Locate the cell with the specified text and output its (x, y) center coordinate. 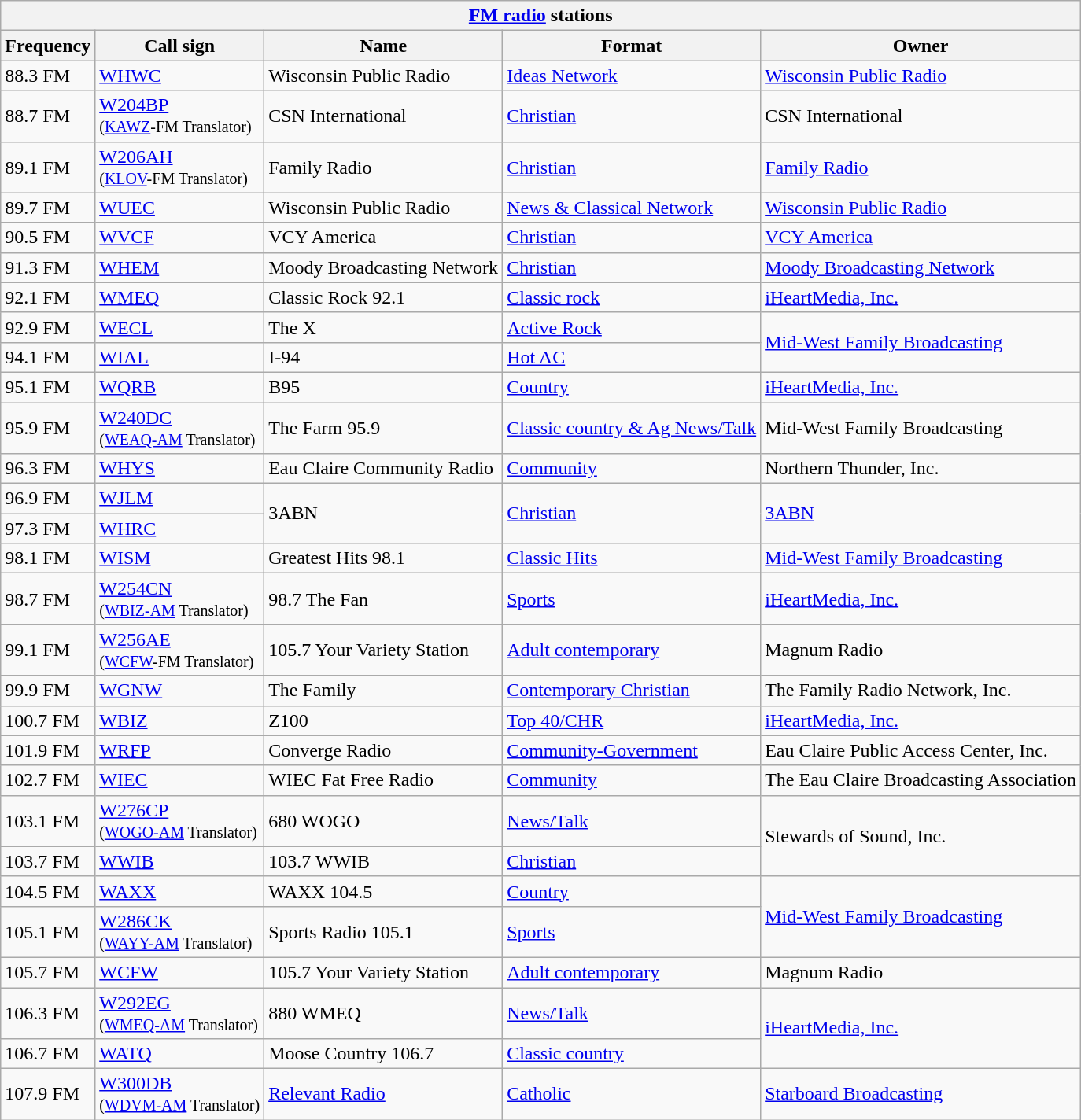
W292EG(WMEQ-AM Translator) (179, 1013)
WBIZ (179, 720)
Classic Hits (632, 558)
WRFP (179, 750)
92.1 FM (48, 297)
B95 (384, 387)
Relevant Radio (384, 1095)
103.7 FM (48, 861)
94.1 FM (48, 357)
FM radio stations (541, 16)
103.1 FM (48, 821)
96.3 FM (48, 469)
WIEC (179, 780)
WATQ (179, 1054)
Starboard Broadcasting (921, 1095)
The Family Radio Network, Inc. (921, 691)
WHEM (179, 267)
103.7 WWIB (384, 861)
Top 40/CHR (632, 720)
Sports Radio 105.1 (384, 931)
WMEQ (179, 297)
I-94 (384, 357)
Classic country (632, 1054)
Eau Claire Public Access Center, Inc. (921, 750)
WJLM (179, 499)
99.1 FM (48, 650)
WHRC (179, 529)
WECL (179, 327)
W206AH(KLOV-FM Translator) (179, 167)
W204BP(KAWZ-FM Translator) (179, 116)
680 WOGO (384, 821)
WQRB (179, 387)
88.7 FM (48, 116)
Hot AC (632, 357)
98.1 FM (48, 558)
WIAL (179, 357)
Community-Government (632, 750)
WAXX 104.5 (384, 891)
Converge Radio (384, 750)
Classic country & Ag News/Talk (632, 428)
W276CP(WOGO-AM Translator) (179, 821)
99.9 FM (48, 691)
W256AE(WCFW-FM Translator) (179, 650)
Moose Country 106.7 (384, 1054)
Frequency (48, 46)
98.7 FM (48, 599)
The Eau Claire Broadcasting Association (921, 780)
WWIB (179, 861)
90.5 FM (48, 238)
W254CN(WBIZ-AM Translator) (179, 599)
Call sign (179, 46)
Greatest Hits 98.1 (384, 558)
107.9 FM (48, 1095)
WISM (179, 558)
WGNW (179, 691)
105.1 FM (48, 931)
Eau Claire Community Radio (384, 469)
The Farm 95.9 (384, 428)
106.7 FM (48, 1054)
WHWC (179, 76)
Owner (921, 46)
WVCF (179, 238)
WCFW (179, 972)
Name (384, 46)
Ideas Network (632, 76)
W300DB(WDVM-AM Translator) (179, 1095)
The X (384, 327)
WUEC (179, 208)
104.5 FM (48, 891)
WAXX (179, 891)
89.7 FM (48, 208)
97.3 FM (48, 529)
The Family (384, 691)
105.7 FM (48, 972)
Classic Rock 92.1 (384, 297)
W240DC(WEAQ-AM Translator) (179, 428)
95.1 FM (48, 387)
106.3 FM (48, 1013)
96.9 FM (48, 499)
W286CK(WAYY-AM Translator) (179, 931)
88.3 FM (48, 76)
100.7 FM (48, 720)
89.1 FM (48, 167)
101.9 FM (48, 750)
Classic rock (632, 297)
Northern Thunder, Inc. (921, 469)
102.7 FM (48, 780)
Z100 (384, 720)
Contemporary Christian (632, 691)
92.9 FM (48, 327)
880 WMEQ (384, 1013)
Active Rock (632, 327)
Stewards of Sound, Inc. (921, 835)
WHYS (179, 469)
98.7 The Fan (384, 599)
Catholic (632, 1095)
95.9 FM (48, 428)
Format (632, 46)
News & Classical Network (632, 208)
WIEC Fat Free Radio (384, 780)
91.3 FM (48, 267)
